Determine the [x, y] coordinate at the center of the cell enclosing the given text.  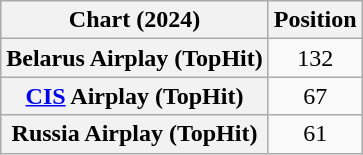
CIS Airplay (TopHit) [135, 96]
Russia Airplay (TopHit) [135, 134]
61 [315, 134]
Belarus Airplay (TopHit) [135, 58]
67 [315, 96]
132 [315, 58]
Position [315, 20]
Chart (2024) [135, 20]
